From the cell containing the given text, extract its center point as [x, y] coordinate. 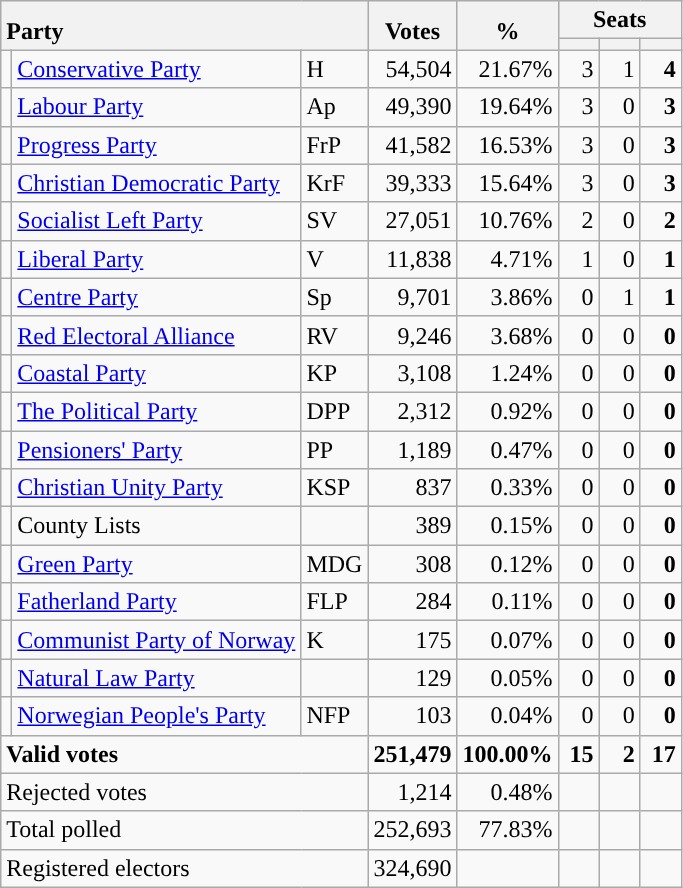
54,504 [412, 69]
1.24% [508, 373]
Christian Democratic Party [156, 183]
251,479 [412, 754]
MDG [334, 564]
837 [412, 488]
0.05% [508, 678]
Registered electors [184, 868]
Pensioners' Party [156, 449]
0.12% [508, 564]
0.48% [508, 792]
17 [660, 754]
K [334, 640]
% [508, 26]
Communist Party of Norway [156, 640]
Total polled [184, 830]
NFP [334, 716]
9,701 [412, 297]
0.33% [508, 488]
KrF [334, 183]
DPP [334, 411]
16.53% [508, 145]
PP [334, 449]
19.64% [508, 107]
Liberal Party [156, 259]
0.15% [508, 526]
49,390 [412, 107]
Ap [334, 107]
0.47% [508, 449]
RV [334, 335]
15.64% [508, 183]
Red Electoral Alliance [156, 335]
Rejected votes [184, 792]
Votes [412, 26]
77.83% [508, 830]
308 [412, 564]
3.86% [508, 297]
Progress Party [156, 145]
County Lists [156, 526]
Valid votes [184, 754]
284 [412, 602]
SV [334, 221]
Socialist Left Party [156, 221]
Party [184, 26]
10.76% [508, 221]
15 [578, 754]
Centre Party [156, 297]
KP [334, 373]
21.67% [508, 69]
The Political Party [156, 411]
324,690 [412, 868]
39,333 [412, 183]
Sp [334, 297]
1,189 [412, 449]
175 [412, 640]
Coastal Party [156, 373]
0.04% [508, 716]
Seats [620, 20]
3.68% [508, 335]
252,693 [412, 830]
Natural Law Party [156, 678]
Christian Unity Party [156, 488]
389 [412, 526]
Norwegian People's Party [156, 716]
129 [412, 678]
9,246 [412, 335]
4.71% [508, 259]
1,214 [412, 792]
2,312 [412, 411]
FLP [334, 602]
Fatherland Party [156, 602]
H [334, 69]
0.92% [508, 411]
V [334, 259]
Labour Party [156, 107]
0.07% [508, 640]
KSP [334, 488]
4 [660, 69]
41,582 [412, 145]
Conservative Party [156, 69]
Green Party [156, 564]
11,838 [412, 259]
3,108 [412, 373]
27,051 [412, 221]
FrP [334, 145]
100.00% [508, 754]
0.11% [508, 602]
103 [412, 716]
